Locate the cell with the specified text and output its (x, y) center coordinate. 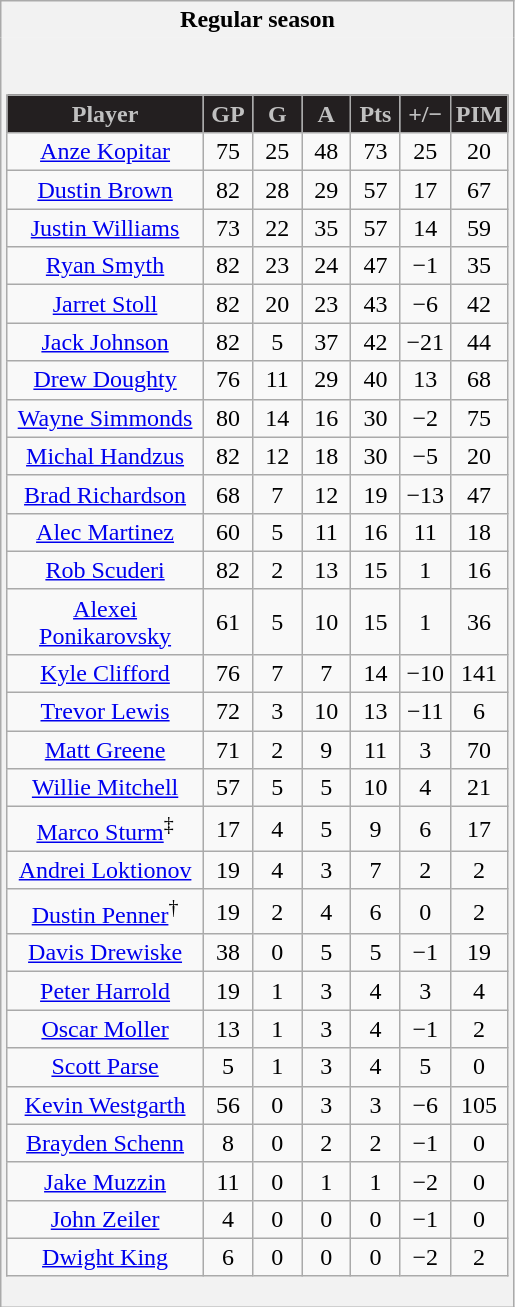
Marco Sturm‡ (105, 830)
8 (228, 1143)
G (278, 114)
105 (479, 1105)
Peter Harrold (105, 991)
37 (326, 342)
56 (228, 1105)
Willie Mitchell (105, 788)
Brad Richardson (105, 494)
40 (376, 380)
Alexei Ponikarovsky (105, 622)
Davis Drewiske (105, 953)
Justin Williams (105, 228)
Regular season (258, 20)
Anze Kopitar (105, 152)
22 (278, 228)
Drew Doughty (105, 380)
48 (326, 152)
−5 (425, 456)
Kevin Westgarth (105, 1105)
Dustin Penner† (105, 912)
Oscar Moller (105, 1029)
−11 (425, 712)
70 (479, 750)
Andrei Loktionov (105, 870)
Brayden Schenn (105, 1143)
Jake Muzzin (105, 1181)
61 (228, 622)
Matt Greene (105, 750)
44 (479, 342)
Player (105, 114)
John Zeiler (105, 1219)
72 (228, 712)
−10 (425, 673)
71 (228, 750)
Dwight King (105, 1257)
Dustin Brown (105, 190)
28 (278, 190)
−13 (425, 494)
Jarret Stoll (105, 304)
24 (326, 266)
+/− (425, 114)
Alec Martinez (105, 532)
Wayne Simmonds (105, 418)
38 (228, 953)
Rob Scuderi (105, 570)
80 (228, 418)
Scott Parse (105, 1067)
21 (479, 788)
−21 (425, 342)
Jack Johnson (105, 342)
43 (376, 304)
141 (479, 673)
36 (479, 622)
Trevor Lewis (105, 712)
59 (479, 228)
A (326, 114)
PIM (479, 114)
67 (479, 190)
Pts (376, 114)
60 (228, 532)
GP (228, 114)
Kyle Clifford (105, 673)
Michal Handzus (105, 456)
Ryan Smyth (105, 266)
